For the text-containing cell, return its midpoint in [X, Y] coordinate format. 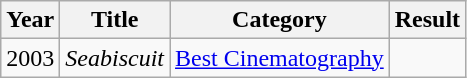
Best Cinematography [280, 58]
Result [427, 20]
2003 [30, 58]
Seabiscuit [115, 58]
Title [115, 20]
Category [280, 20]
Year [30, 20]
